Return [x, y] of the center of cell containing provided text 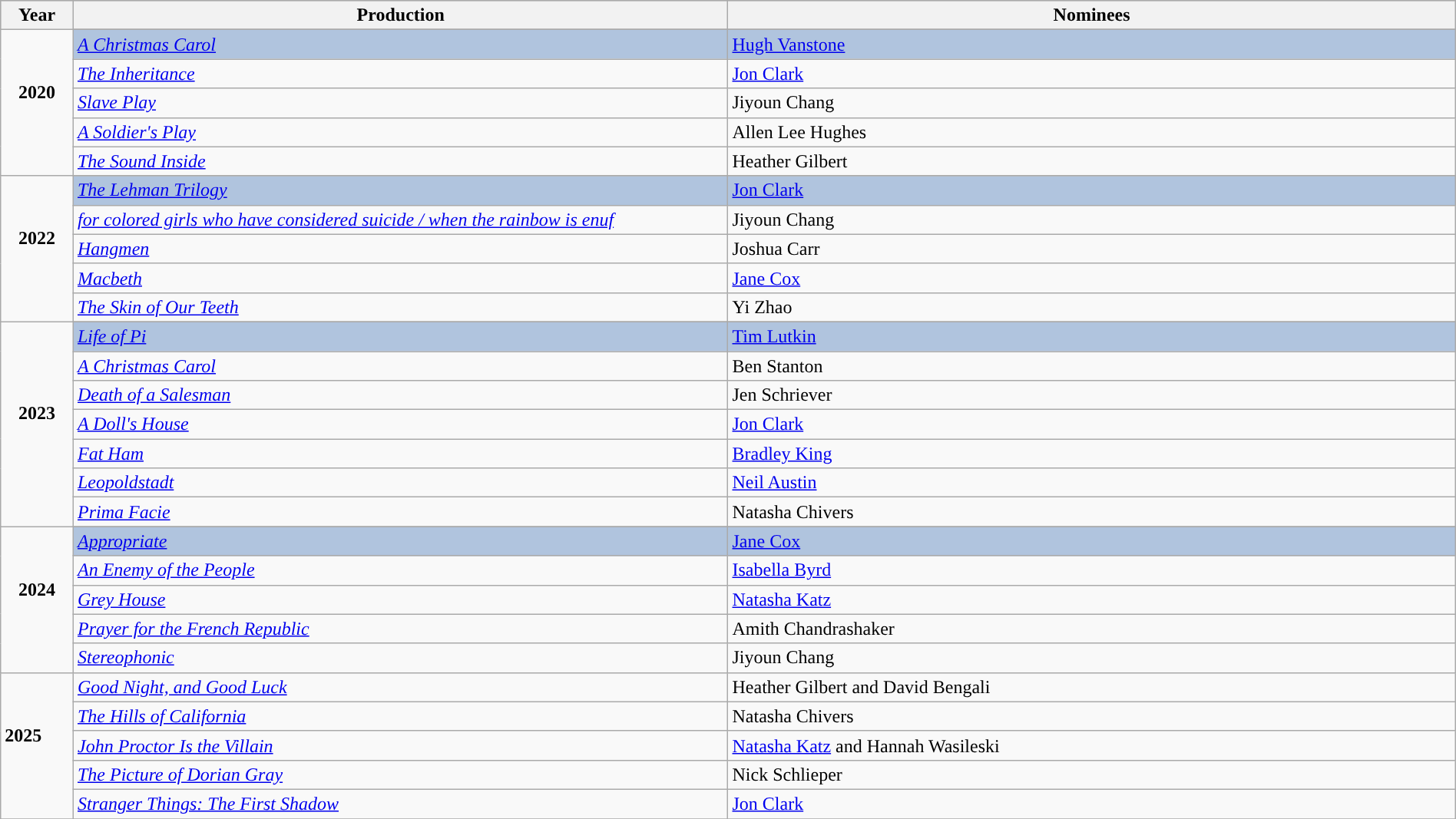
Isabella Byrd [1092, 570]
The Hills of California [401, 716]
Prima Facie [401, 512]
Hangmen [401, 249]
for colored girls who have considered suicide / when the rainbow is enuf [401, 220]
Joshua Carr [1092, 249]
Appropriate [401, 541]
Nominees [1092, 15]
Good Night, and Good Luck [401, 687]
Allen Lee Hughes [1092, 132]
Macbeth [401, 278]
Stranger Things: The First Shadow [401, 804]
The Sound Inside [401, 161]
Leopoldstadt [401, 483]
Natasha Katz and Hannah Wasileski [1092, 745]
2022 [37, 249]
Heather Gilbert and David Bengali [1092, 687]
Hugh Vanstone [1092, 45]
The Skin of Our Teeth [401, 307]
Prayer for the French Republic [401, 629]
An Enemy of the People [401, 570]
Fat Ham [401, 454]
Heather Gilbert [1092, 161]
A Soldier's Play [401, 132]
Death of a Salesman [401, 395]
The Inheritance [401, 74]
Grey House [401, 599]
John Proctor Is the Villain [401, 745]
Nick Schlieper [1092, 774]
A Doll's House [401, 424]
The Picture of Dorian Gray [401, 774]
Amith Chandrashaker [1092, 629]
Neil Austin [1092, 483]
Jen Schriever [1092, 395]
Stereophonic [401, 658]
Natasha Katz [1092, 599]
Ben Stanton [1092, 366]
2024 [37, 599]
2025 [37, 745]
Bradley King [1092, 454]
Life of Pi [401, 336]
The Lehman Trilogy [401, 190]
2020 [37, 103]
Year [37, 15]
2023 [37, 424]
Yi Zhao [1092, 307]
Slave Play [401, 103]
Production [401, 15]
Tim Lutkin [1092, 336]
